Search for the cell housing the specified text and yield its [x, y] center coordinate. 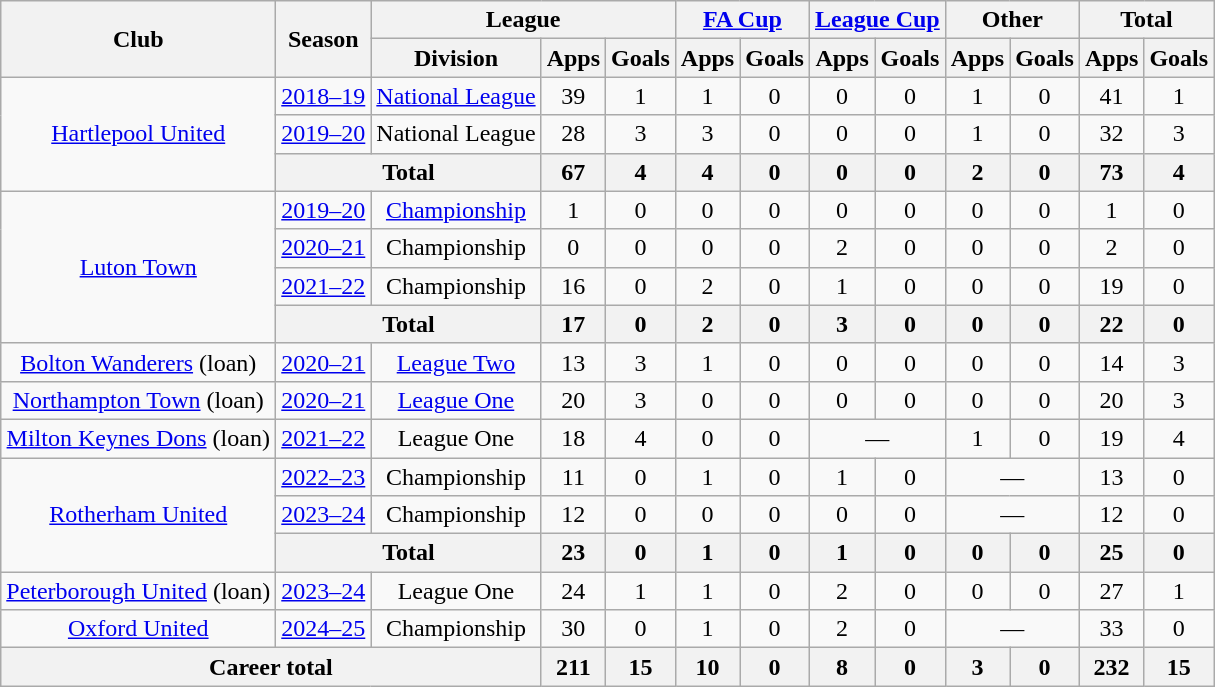
Other [1012, 20]
22 [1111, 324]
16 [573, 286]
211 [573, 667]
FA Cup [742, 20]
39 [573, 96]
232 [1111, 667]
32 [1111, 134]
25 [1111, 553]
Hartlepool United [138, 134]
41 [1111, 96]
28 [573, 134]
11 [573, 477]
Rotherham United [138, 515]
Milton Keynes Dons (loan) [138, 438]
18 [573, 438]
Oxford United [138, 629]
Peterborough United (loan) [138, 591]
10 [707, 667]
33 [1111, 629]
Division [456, 58]
73 [1111, 172]
Season [324, 39]
2024–25 [324, 629]
8 [842, 667]
League [523, 20]
30 [573, 629]
League Two [456, 362]
Club [138, 39]
27 [1111, 591]
67 [573, 172]
23 [573, 553]
Bolton Wanderers (loan) [138, 362]
24 [573, 591]
League Cup [877, 20]
Northampton Town (loan) [138, 400]
Luton Town [138, 267]
2022–23 [324, 477]
Career total [271, 667]
2018–19 [324, 96]
14 [1111, 362]
17 [573, 324]
